Pinpoint the cell where the given text exists, returning its (x, y) midpoint coordinate. 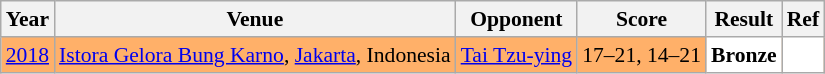
Year (28, 19)
Result (744, 19)
2018 (28, 55)
17–21, 14–21 (642, 55)
Score (642, 19)
Venue (255, 19)
Istora Gelora Bung Karno, Jakarta, Indonesia (255, 55)
Tai Tzu-ying (517, 55)
Bronze (744, 55)
Ref (803, 19)
Opponent (517, 19)
